For the text-containing cell, return its midpoint in [X, Y] coordinate format. 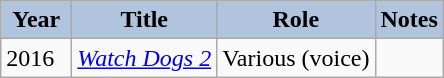
2016 [36, 58]
Title [144, 20]
Role [296, 20]
Year [36, 20]
Watch Dogs 2 [144, 58]
Notes [409, 20]
Various (voice) [296, 58]
